Search for the cell housing the specified text and yield its [X, Y] center coordinate. 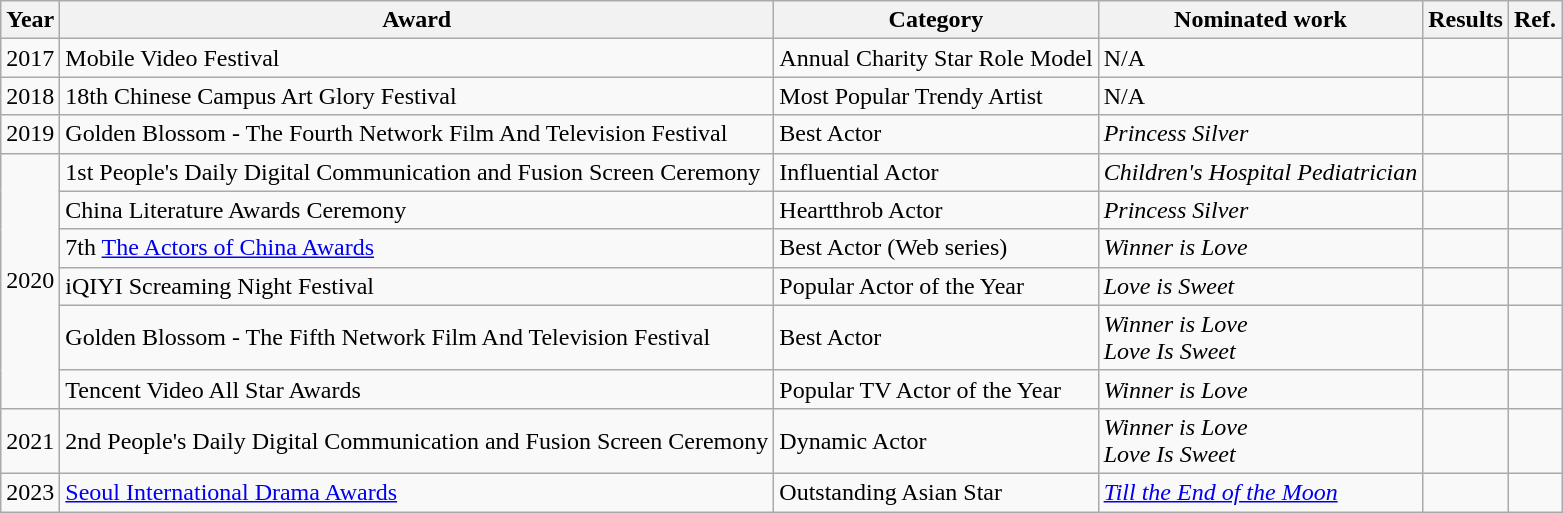
1st People's Daily Digital Communication and Fusion Screen Ceremony [417, 172]
18th Chinese Campus Art Glory Festival [417, 96]
Children's Hospital Pediatrician [1260, 172]
Tencent Video All Star Awards [417, 389]
Nominated work [1260, 20]
Dynamic Actor [936, 440]
Mobile Video Festival [417, 58]
Most Popular Trendy Artist [936, 96]
Annual Charity Star Role Model [936, 58]
Category [936, 20]
2017 [30, 58]
Seoul International Drama Awards [417, 492]
Award [417, 20]
Heartthrob Actor [936, 210]
2020 [30, 280]
Outstanding Asian Star [936, 492]
Best Actor (Web series) [936, 248]
Golden Blossom - The Fourth Network Film And Television Festival [417, 134]
Popular TV Actor of the Year [936, 389]
Till the End of the Moon [1260, 492]
2018 [30, 96]
Ref. [1534, 20]
7th The Actors of China Awards [417, 248]
Popular Actor of the Year [936, 286]
Golden Blossom - The Fifth Network Film And Television Festival [417, 338]
Love is Sweet [1260, 286]
iQIYI Screaming Night Festival [417, 286]
2021 [30, 440]
2023 [30, 492]
China Literature Awards Ceremony [417, 210]
Influential Actor [936, 172]
2nd People's Daily Digital Communication and Fusion Screen Ceremony [417, 440]
2019 [30, 134]
Results [1466, 20]
Year [30, 20]
